Provide the [x, y] coordinate of the cell's center where the given text is located.  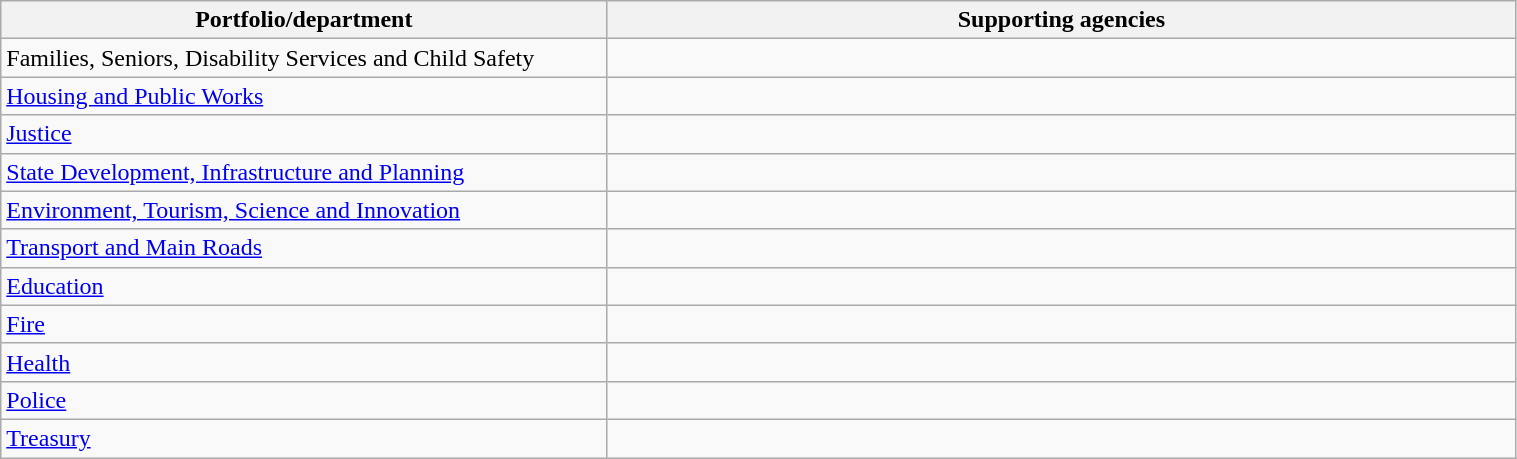
Environment, Tourism, Science and Innovation [304, 210]
Fire [304, 324]
Housing and Public Works [304, 96]
Portfolio/department [304, 20]
Supporting agencies [1062, 20]
State Development, Infrastructure and Planning [304, 172]
Education [304, 286]
Health [304, 362]
Transport and Main Roads [304, 248]
Treasury [304, 438]
Police [304, 400]
Justice [304, 134]
Families, Seniors, Disability Services and Child Safety [304, 58]
